Find where the given text appears and provide that cell's center as (x, y) coordinate. 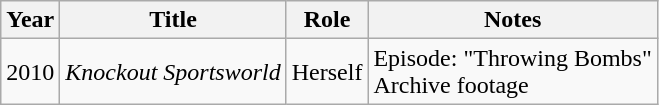
Year (30, 20)
Herself (327, 72)
2010 (30, 72)
Notes (512, 20)
Role (327, 20)
Title (173, 20)
Knockout Sportsworld (173, 72)
Episode: "Throwing Bombs"Archive footage (512, 72)
